Return the (X, Y) coordinate for the center point of the cell that contains the specified text.  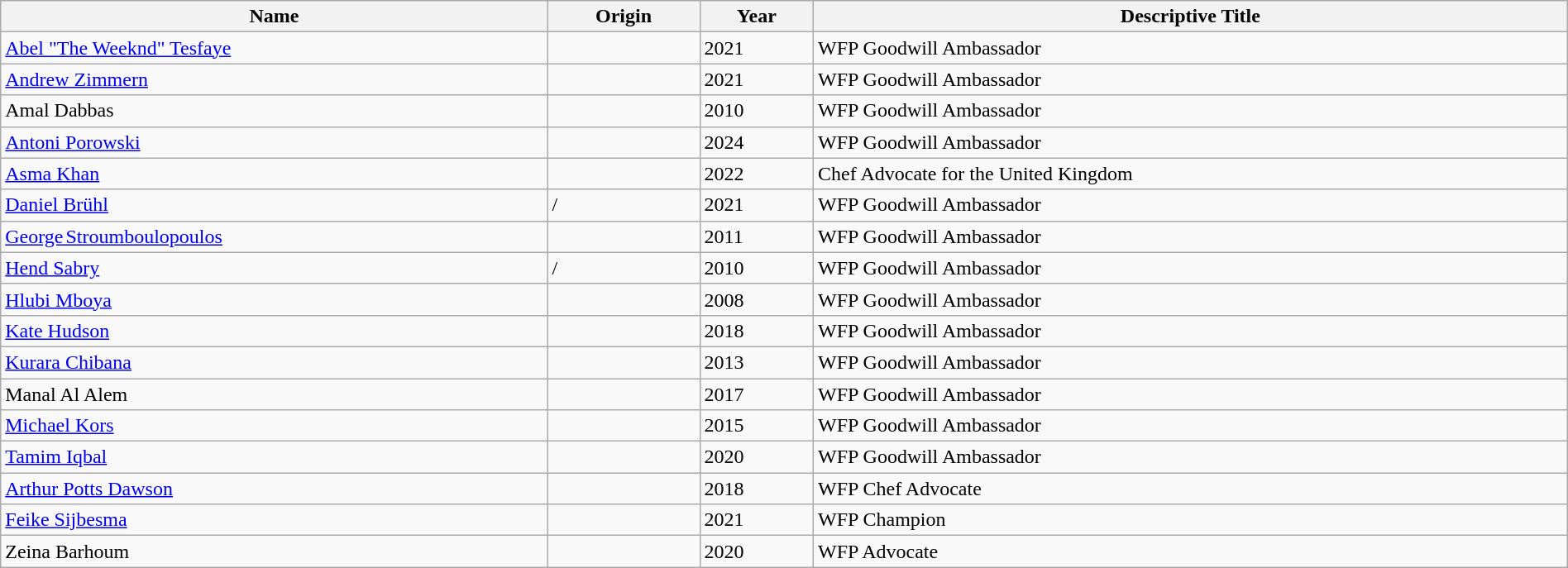
WFP Advocate (1191, 551)
Amal Dabbas (275, 111)
George Stroumboulopoulos (275, 236)
Year (756, 17)
2011 (756, 236)
WFP Champion (1191, 520)
Hend Sabry (275, 268)
Zeina Barhoum (275, 551)
Name (275, 17)
Abel "The Weeknd" Tesfaye (275, 48)
Feike Sijbesma (275, 520)
Hlubi Mboya (275, 299)
2008 (756, 299)
2013 (756, 362)
WFP Chef Advocate (1191, 489)
2015 (756, 426)
Descriptive Title (1191, 17)
Daniel Brühl (275, 205)
Asma Khan (275, 174)
Chef Advocate for the United Kingdom (1191, 174)
Andrew Zimmern (275, 79)
2017 (756, 394)
2024 (756, 142)
Manal Al Alem (275, 394)
Michael Kors (275, 426)
Arthur Potts Dawson (275, 489)
Origin (624, 17)
Kurara Chibana (275, 362)
Tamim Iqbal (275, 457)
Kate Hudson (275, 331)
2022 (756, 174)
Antoni Porowski (275, 142)
